Return the [X, Y] coordinate for the center point of the cell that contains the specified text.  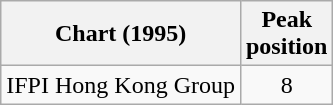
IFPI Hong Kong Group [121, 85]
Chart (1995) [121, 34]
8 [286, 85]
Peakposition [286, 34]
